Locate the cell with the specified text and output its [x, y] center coordinate. 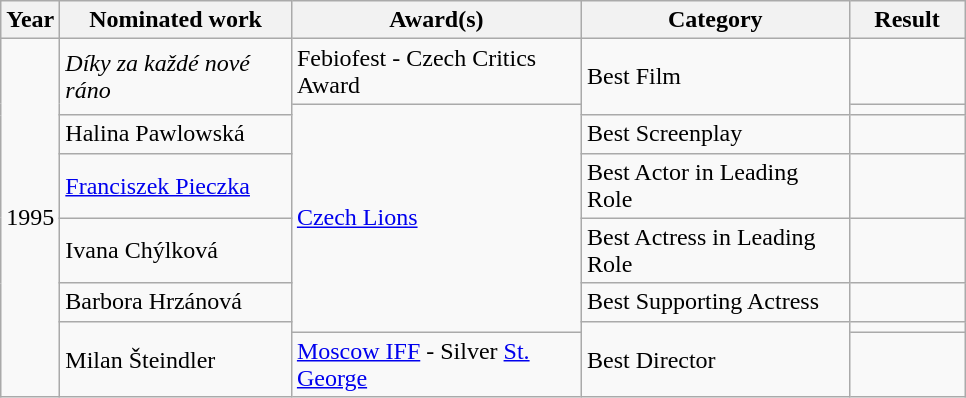
Best Director [715, 359]
Best Supporting Actress [715, 302]
1995 [30, 218]
Year [30, 20]
Ivana Chýlková [176, 250]
Barbora Hrzánová [176, 302]
Moscow IFF - Silver St. George [436, 364]
Franciszek Pieczka [176, 186]
Award(s) [436, 20]
Czech Lions [436, 218]
Result [907, 20]
Best Film [715, 77]
Nominated work [176, 20]
Milan Šteindler [176, 359]
Best Actor in Leading Role [715, 186]
Febiofest - Czech Critics Award [436, 72]
Category [715, 20]
Díky za každé nové ráno [176, 77]
Halina Pawlowská [176, 134]
Best Actress in Leading Role [715, 250]
Best Screenplay [715, 134]
